Pinpoint the cell where the given text exists, returning its (X, Y) midpoint coordinate. 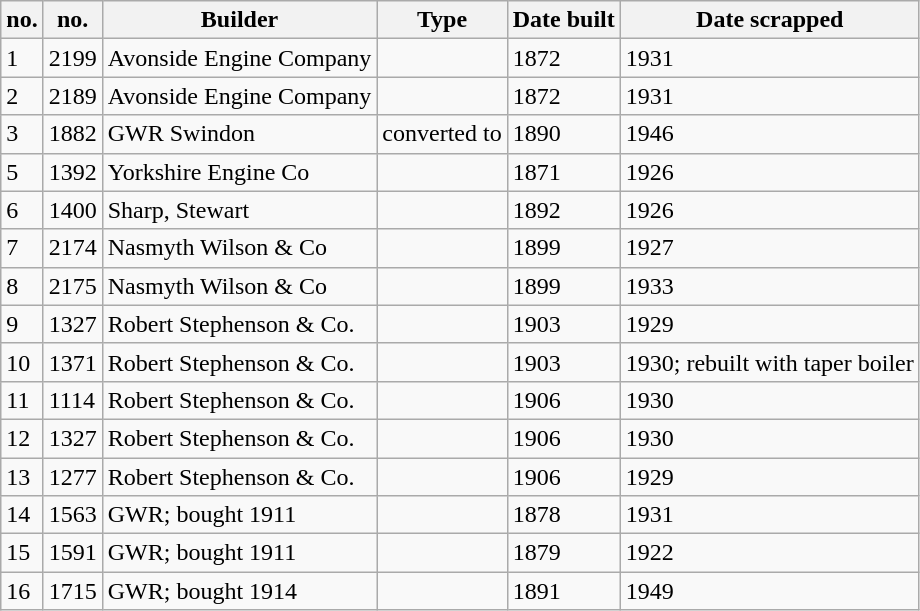
1922 (770, 553)
1871 (564, 172)
GWR; bought 1914 (240, 591)
13 (22, 477)
converted to (442, 134)
1890 (564, 134)
16 (22, 591)
1114 (72, 400)
1933 (770, 286)
10 (22, 362)
GWR Swindon (240, 134)
1591 (72, 553)
12 (22, 438)
2 (22, 96)
Date scrapped (770, 20)
8 (22, 286)
15 (22, 553)
9 (22, 324)
1949 (770, 591)
Yorkshire Engine Co (240, 172)
3 (22, 134)
2175 (72, 286)
1715 (72, 591)
Date built (564, 20)
1891 (564, 591)
1892 (564, 210)
11 (22, 400)
1930; rebuilt with taper boiler (770, 362)
Builder (240, 20)
1563 (72, 515)
1 (22, 58)
1878 (564, 515)
2174 (72, 248)
2189 (72, 96)
14 (22, 515)
Type (442, 20)
Sharp, Stewart (240, 210)
1392 (72, 172)
2199 (72, 58)
1400 (72, 210)
1879 (564, 553)
1277 (72, 477)
1882 (72, 134)
6 (22, 210)
1927 (770, 248)
5 (22, 172)
1371 (72, 362)
1946 (770, 134)
7 (22, 248)
